Scan for the cell matching the given text and deliver its (x, y) coordinate at center. 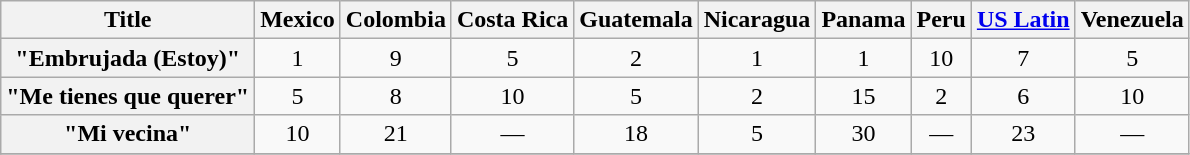
Panama (864, 20)
23 (1023, 134)
21 (396, 134)
"Embrujada (Estoy)" (128, 58)
Peru (941, 20)
30 (864, 134)
Title (128, 20)
"Me tienes que querer" (128, 96)
7 (1023, 58)
Costa Rica (512, 20)
9 (396, 58)
US Latin (1023, 20)
Nicaragua (757, 20)
6 (1023, 96)
8 (396, 96)
15 (864, 96)
Mexico (298, 20)
"Mi vecina" (128, 134)
18 (636, 134)
Colombia (396, 20)
Guatemala (636, 20)
Venezuela (1132, 20)
